Scan for the cell matching the given text and deliver its (X, Y) coordinate at center. 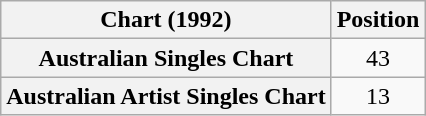
Chart (1992) (166, 20)
Australian Singles Chart (166, 58)
Australian Artist Singles Chart (166, 96)
43 (378, 58)
13 (378, 96)
Position (378, 20)
